Return the (X, Y) coordinate for the center point of the cell that contains the specified text.  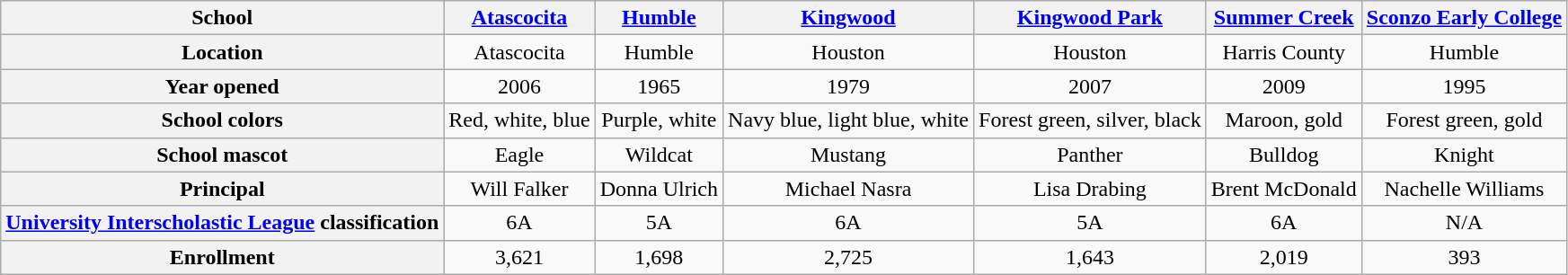
Year opened (223, 86)
1979 (848, 86)
Kingwood (848, 18)
Nachelle Williams (1464, 189)
2006 (519, 86)
393 (1464, 257)
2009 (1283, 86)
Lisa Drabing (1091, 189)
Brent McDonald (1283, 189)
Harris County (1283, 52)
School mascot (223, 155)
Purple, white (659, 120)
1965 (659, 86)
Bulldog (1283, 155)
N/A (1464, 223)
Mustang (848, 155)
Michael Nasra (848, 189)
1995 (1464, 86)
Forest green, gold (1464, 120)
Red, white, blue (519, 120)
Principal (223, 189)
School (223, 18)
Summer Creek (1283, 18)
Panther (1091, 155)
2007 (1091, 86)
Knight (1464, 155)
Will Falker (519, 189)
Navy blue, light blue, white (848, 120)
Maroon, gold (1283, 120)
School colors (223, 120)
Forest green, silver, black (1091, 120)
Kingwood Park (1091, 18)
2,725 (848, 257)
1,643 (1091, 257)
1,698 (659, 257)
Wildcat (659, 155)
University Interscholastic League classification (223, 223)
3,621 (519, 257)
2,019 (1283, 257)
Donna Ulrich (659, 189)
Sconzo Early College (1464, 18)
Eagle (519, 155)
Enrollment (223, 257)
Location (223, 52)
